Scan for the cell matching the given text and deliver its (x, y) coordinate at center. 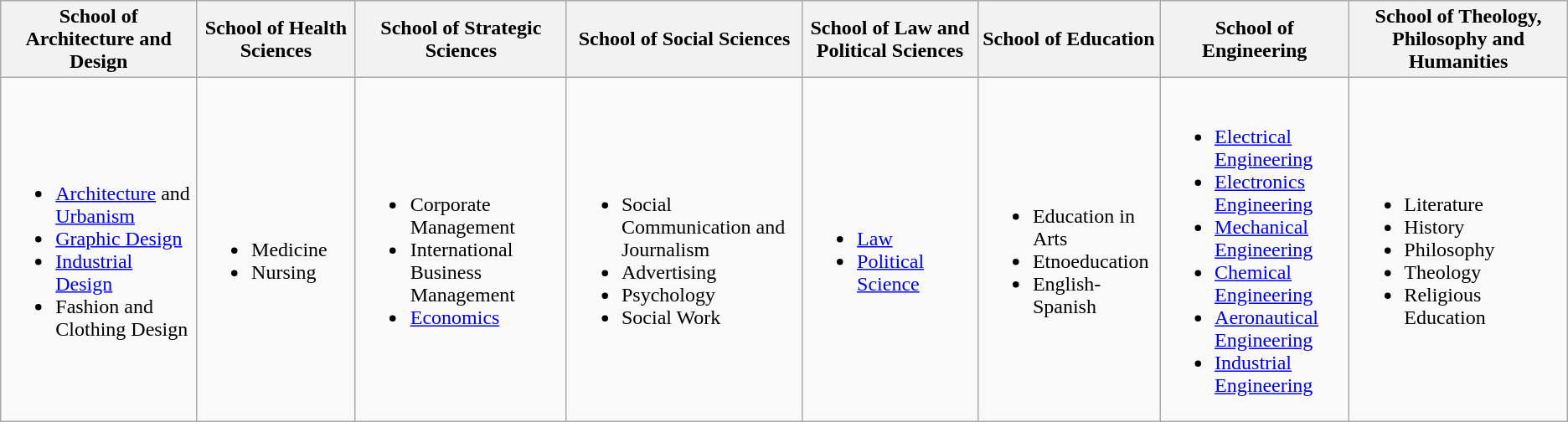
Electrical EngineeringElectronics EngineeringMechanical EngineeringChemical EngineeringAeronautical EngineeringIndustrial Engineering (1255, 250)
School of Health Sciences (276, 39)
Social Communication and JournalismAdvertisingPsychologySocial Work (683, 250)
School of Engineering (1255, 39)
School of Education (1069, 39)
LawPolitical Science (890, 250)
Architecture and UrbanismGraphic DesignIndustrial DesignFashion and Clothing Design (99, 250)
MedicineNursing (276, 250)
Corporate ManagementInternational Business ManagementEconomics (461, 250)
School of Law and Political Sciences (890, 39)
Education in ArtsEtnoeducationEnglish-Spanish (1069, 250)
School of Strategic Sciences (461, 39)
LiteratureHistoryPhilosophyTheologyReligious Education (1458, 250)
School of Architecture and Design (99, 39)
School of Theology, Philosophy and Humanities (1458, 39)
School of Social Sciences (683, 39)
